Scan for the cell matching the given text and deliver its [X, Y] coordinate at center. 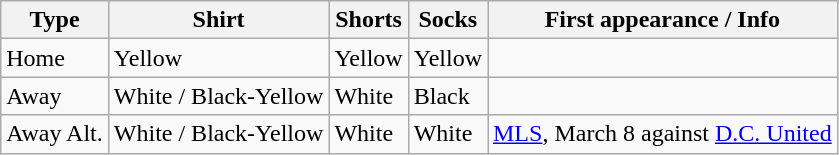
First appearance / Info [663, 20]
Black [448, 96]
Away [55, 96]
Shirt [218, 20]
Away Alt. [55, 134]
Home [55, 58]
Type [55, 20]
Shorts [368, 20]
MLS, March 8 against D.C. United [663, 134]
Socks [448, 20]
